Find where the given text appears and provide that cell's center as [x, y] coordinate. 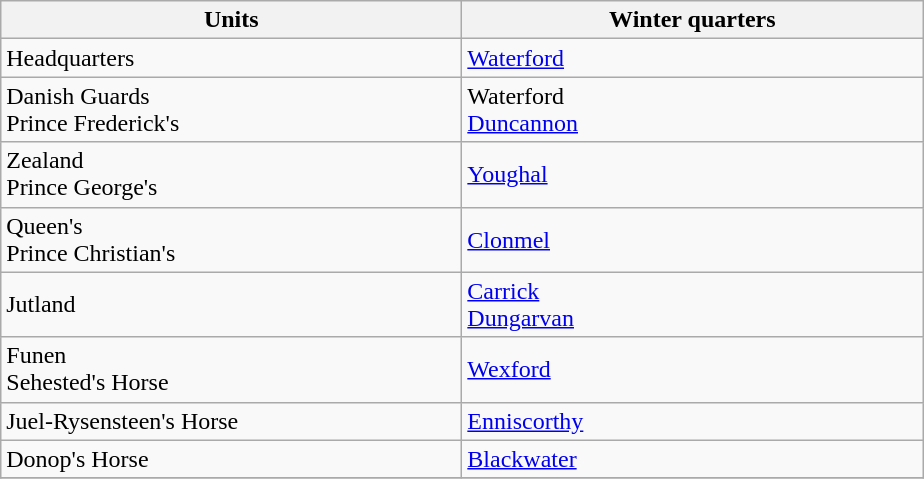
Jutland [232, 304]
Queen'sPrince Christian's [232, 240]
Units [232, 20]
Zealand Prince George's [232, 174]
Donop's Horse [232, 459]
Blackwater [692, 459]
Youghal [692, 174]
CarrickDungarvan [692, 304]
Winter quarters [692, 20]
Enniscorthy [692, 421]
Juel-Rysensteen's Horse [232, 421]
Wexford [692, 370]
Clonmel [692, 240]
Headquarters [232, 58]
Waterford [692, 58]
Danish GuardsPrince Frederick's [232, 110]
Waterford Duncannon [692, 110]
FunenSehested's Horse [232, 370]
